Output the [x, y] coordinate of the center of the cell containing the given text.  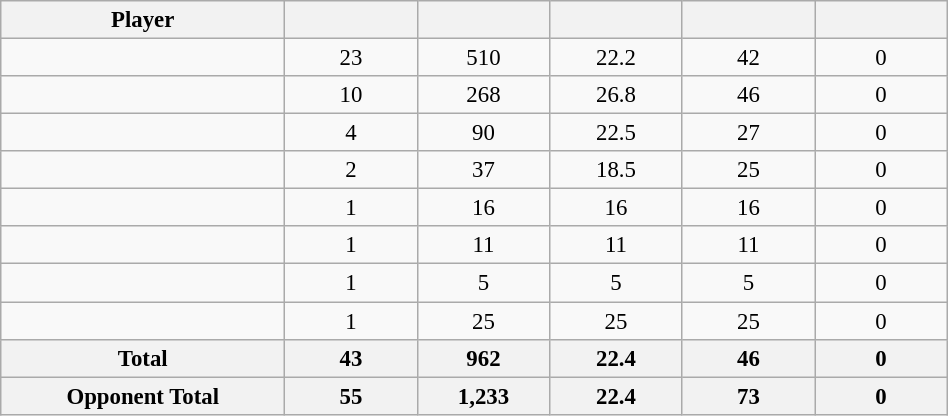
37 [483, 170]
42 [748, 58]
26.8 [616, 95]
Opponent Total [143, 396]
268 [483, 95]
22.5 [616, 133]
22.2 [616, 58]
73 [748, 396]
55 [351, 396]
90 [483, 133]
10 [351, 95]
Player [143, 20]
23 [351, 58]
Total [143, 358]
1,233 [483, 396]
43 [351, 358]
4 [351, 133]
510 [483, 58]
18.5 [616, 170]
962 [483, 358]
27 [748, 133]
2 [351, 170]
